Output the (X, Y) coordinate of the center of the cell containing the given text.  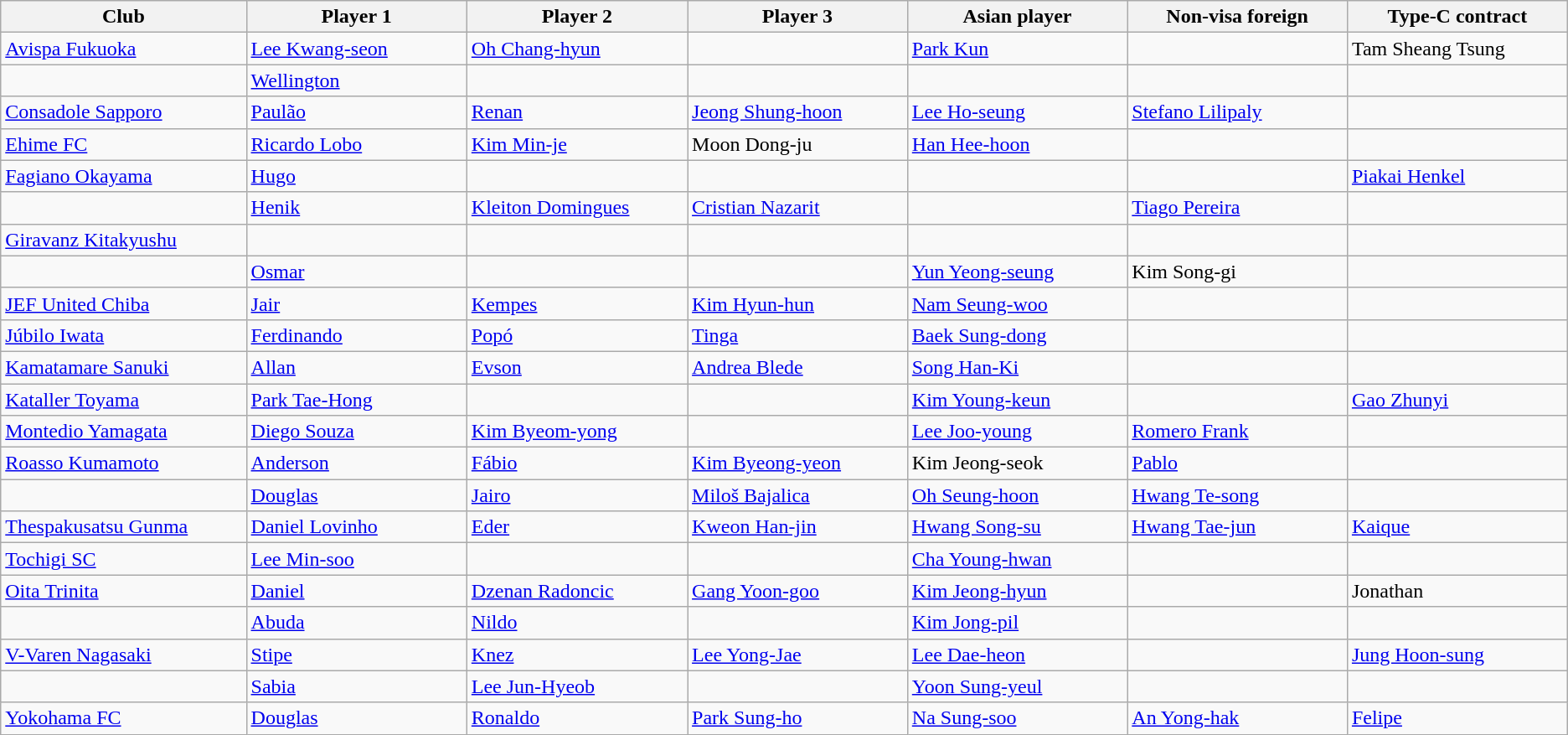
Ronaldo (576, 718)
Daniel Lovinho (357, 527)
Wellington (357, 80)
Ferdinando (357, 335)
Abuda (357, 623)
Paulão (357, 112)
Henik (357, 208)
Hugo (357, 176)
Andrea Blede (797, 367)
Júbilo Iwata (124, 335)
Oita Trinita (124, 591)
Diego Souza (357, 432)
Roasso Kumamoto (124, 463)
Jeong Shung-hoon (797, 112)
Kim Byeom-yong (576, 432)
Hwang Te-song (1238, 495)
V-Varen Nagasaki (124, 655)
Kataller Toyama (124, 400)
Stipe (357, 655)
Jonathan (1457, 591)
Allan (357, 367)
Player 1 (357, 17)
Kim Jong-pil (1017, 623)
Felipe (1457, 718)
Kim Hyun-hun (797, 303)
Eder (576, 527)
Cristian Nazarit (797, 208)
Na Sung-soo (1017, 718)
Romero Frank (1238, 432)
An Yong-hak (1238, 718)
Player 3 (797, 17)
Yokohama FC (124, 718)
Nildo (576, 623)
Hwang Song-su (1017, 527)
Asian player (1017, 17)
Knez (576, 655)
Lee Joo-young (1017, 432)
Fagiano Okayama (124, 176)
Tochigi SC (124, 559)
Anderson (357, 463)
Lee Dae-heon (1017, 655)
Kim Jeong-hyun (1017, 591)
Ricardo Lobo (357, 144)
Renan (576, 112)
Han Hee-hoon (1017, 144)
Kim Byeong-yeon (797, 463)
Sabia (357, 686)
Lee Ho-seung (1017, 112)
Kim Min-je (576, 144)
Park Kun (1017, 49)
Lee Yong-Jae (797, 655)
Lee Kwang-seon (357, 49)
Hwang Tae-jun (1238, 527)
Song Han-Ki (1017, 367)
Tiago Pereira (1238, 208)
Kim Song-gi (1238, 272)
Baek Sung-dong (1017, 335)
Evson (576, 367)
Thespakusatsu Gunma (124, 527)
Gang Yoon-goo (797, 591)
Moon Dong-ju (797, 144)
Club (124, 17)
Dzenan Radoncic (576, 591)
Yun Yeong-seung (1017, 272)
Avispa Fukuoka (124, 49)
Kim Young-keun (1017, 400)
Cha Young-hwan (1017, 559)
Oh Chang-hyun (576, 49)
Jair (357, 303)
Tam Sheang Tsung (1457, 49)
JEF United Chiba (124, 303)
Pablo (1238, 463)
Tinga (797, 335)
Piakai Henkel (1457, 176)
Kempes (576, 303)
Oh Seung-hoon (1017, 495)
Kamatamare Sanuki (124, 367)
Park Sung-ho (797, 718)
Osmar (357, 272)
Nam Seung-woo (1017, 303)
Lee Jun-Hyeob (576, 686)
Non-visa foreign (1238, 17)
Jairo (576, 495)
Type-C contract (1457, 17)
Gao Zhunyi (1457, 400)
Montedio Yamagata (124, 432)
Consadole Sapporo (124, 112)
Player 2 (576, 17)
Park Tae-Hong (357, 400)
Yoon Sung-yeul (1017, 686)
Stefano Lilipaly (1238, 112)
Kim Jeong-seok (1017, 463)
Popó (576, 335)
Daniel (357, 591)
Jung Hoon-sung (1457, 655)
Lee Min-soo (357, 559)
Miloš Bajalica (797, 495)
Giravanz Kitakyushu (124, 240)
Kleiton Domingues (576, 208)
Fábio (576, 463)
Kaique (1457, 527)
Ehime FC (124, 144)
Kweon Han-jin (797, 527)
